Extract the (X, Y) coordinate from the center of the cell holding the provided text.  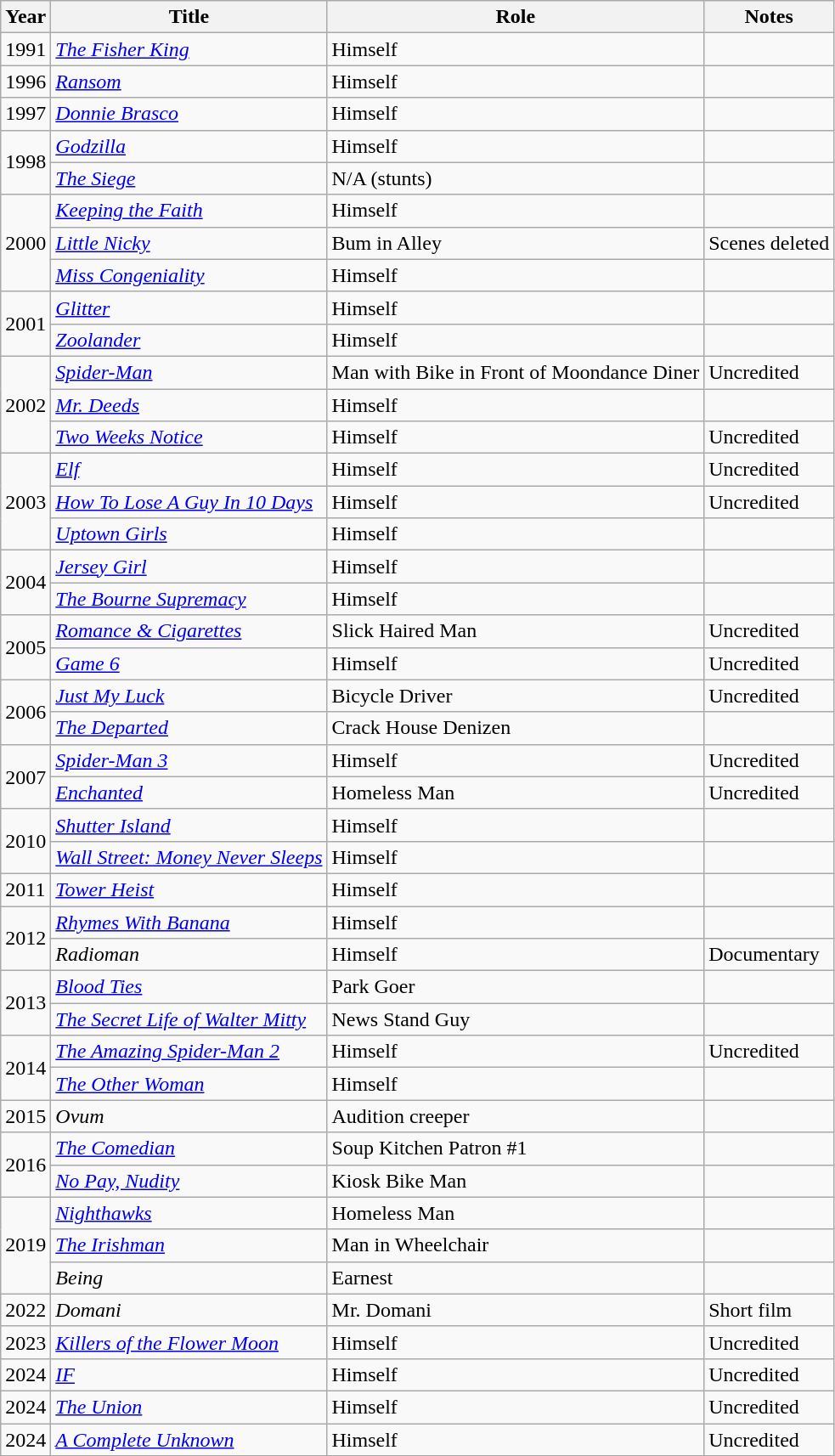
Killers of the Flower Moon (189, 1342)
Enchanted (189, 793)
Park Goer (516, 987)
Man with Bike in Front of Moondance Diner (516, 372)
Ovum (189, 1116)
Shutter Island (189, 825)
The Departed (189, 728)
1998 (25, 162)
2022 (25, 1310)
2013 (25, 1003)
2003 (25, 502)
2010 (25, 841)
Rhymes With Banana (189, 922)
2005 (25, 647)
2012 (25, 938)
2001 (25, 324)
Bicycle Driver (516, 696)
Title (189, 17)
The Siege (189, 178)
N/A (stunts) (516, 178)
2014 (25, 1068)
Two Weeks Notice (189, 437)
Zoolander (189, 340)
2007 (25, 776)
Mr. Domani (516, 1310)
1997 (25, 114)
Godzilla (189, 146)
A Complete Unknown (189, 1440)
The Fisher King (189, 49)
2016 (25, 1165)
Crack House Denizen (516, 728)
Uptown Girls (189, 534)
Soup Kitchen Patron #1 (516, 1148)
The Comedian (189, 1148)
Ransom (189, 82)
2023 (25, 1342)
2004 (25, 583)
Jersey Girl (189, 567)
Audition creeper (516, 1116)
The Other Woman (189, 1084)
1991 (25, 49)
The Bourne Supremacy (189, 599)
The Secret Life of Walter Mitty (189, 1019)
2002 (25, 404)
Glitter (189, 308)
Donnie Brasco (189, 114)
Little Nicky (189, 243)
Being (189, 1278)
2019 (25, 1245)
News Stand Guy (516, 1019)
Romance & Cigarettes (189, 631)
The Amazing Spider-Man 2 (189, 1052)
Wall Street: Money Never Sleeps (189, 857)
Documentary (770, 955)
2011 (25, 889)
Domani (189, 1310)
How To Lose A Guy In 10 Days (189, 502)
2006 (25, 712)
2000 (25, 243)
Blood Ties (189, 987)
Miss Congeniality (189, 275)
Man in Wheelchair (516, 1245)
Short film (770, 1310)
Nighthawks (189, 1213)
Year (25, 17)
Radioman (189, 955)
No Pay, Nudity (189, 1181)
Spider-Man (189, 372)
Tower Heist (189, 889)
Scenes deleted (770, 243)
IF (189, 1374)
Mr. Deeds (189, 405)
Role (516, 17)
Earnest (516, 1278)
Slick Haired Man (516, 631)
The Union (189, 1407)
2015 (25, 1116)
The Irishman (189, 1245)
Keeping the Faith (189, 211)
Kiosk Bike Man (516, 1181)
Spider-Man 3 (189, 760)
Notes (770, 17)
Elf (189, 470)
Bum in Alley (516, 243)
1996 (25, 82)
Game 6 (189, 663)
Just My Luck (189, 696)
